From the cell containing the given text, extract its center point as (X, Y) coordinate. 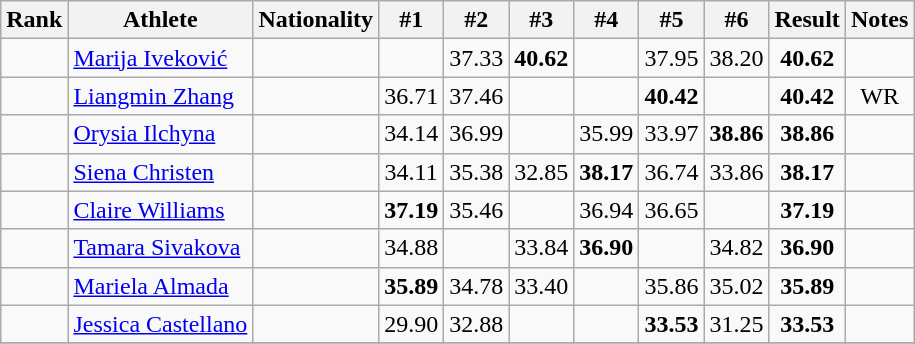
Jessica Castellano (160, 324)
Orysia Ilchyna (160, 134)
34.82 (736, 248)
33.84 (542, 248)
Athlete (160, 20)
36.71 (412, 96)
33.97 (672, 134)
36.99 (476, 134)
Siena Christen (160, 172)
35.02 (736, 286)
38.20 (736, 58)
35.86 (672, 286)
#2 (476, 20)
29.90 (412, 324)
33.86 (736, 172)
31.25 (736, 324)
Claire Williams (160, 210)
Result (807, 20)
Rank (34, 20)
37.46 (476, 96)
35.46 (476, 210)
35.99 (606, 134)
37.95 (672, 58)
36.74 (672, 172)
36.94 (606, 210)
#4 (606, 20)
34.78 (476, 286)
Mariela Almada (160, 286)
34.14 (412, 134)
WR (879, 96)
Liangmin Zhang (160, 96)
34.11 (412, 172)
32.88 (476, 324)
#5 (672, 20)
36.65 (672, 210)
34.88 (412, 248)
#6 (736, 20)
Notes (879, 20)
#1 (412, 20)
32.85 (542, 172)
Tamara Sivakova (160, 248)
Nationality (316, 20)
37.33 (476, 58)
Marija Iveković (160, 58)
35.38 (476, 172)
#3 (542, 20)
33.40 (542, 286)
